For the text-containing cell, return its midpoint in (x, y) coordinate format. 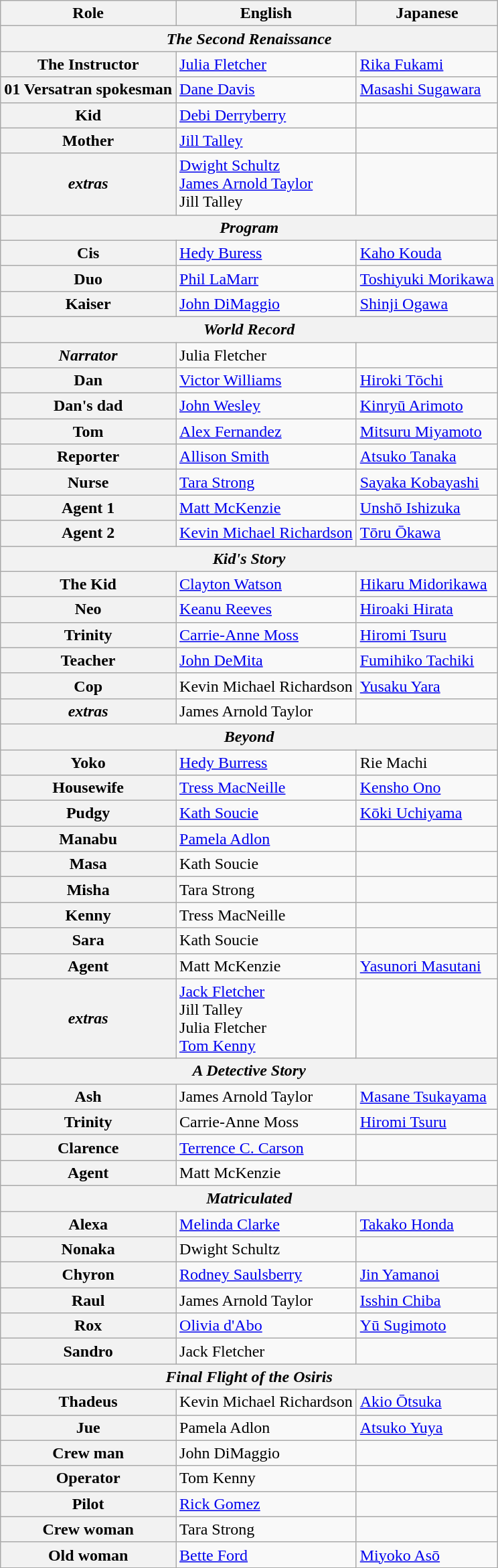
Operator (88, 1478)
Mother (88, 140)
Neo (88, 609)
Old woman (88, 1555)
Dane Davis (266, 90)
Yasunori Masutani (427, 966)
Akio Ōtsuka (427, 1402)
Jue (88, 1428)
Pilot (88, 1504)
Nurse (88, 482)
Crew man (88, 1453)
Clayton Watson (266, 584)
Teacher (88, 660)
Yusaku Yara (427, 686)
Hiroaki Hirata (427, 609)
Dwight Schultz (266, 1250)
Isshin Chiba (427, 1300)
Dan's dad (88, 406)
Jack FletcherJill TalleyJulia FletcherTom Kenny (266, 1018)
Debi Derryberry (266, 115)
A Detective Story (249, 1071)
Shinji Ogawa (427, 304)
Misha (88, 890)
Nonaka (88, 1250)
Kenny (88, 915)
Matriculated (249, 1198)
Takako Honda (427, 1223)
Sayaka Kobayashi (427, 482)
Program (249, 227)
Cis (88, 253)
Toshiyuki Morikawa (427, 278)
Jin Yamanoi (427, 1275)
Unshō Ishizuka (427, 508)
Manabu (88, 839)
Kinryū Arimoto (427, 406)
Cop (88, 686)
Kensho Ono (427, 788)
Victor Williams (266, 381)
Reporter (88, 457)
Tom Kenny (266, 1478)
Final Flight of the Osiris (249, 1377)
Jill Talley (266, 140)
Kid's Story (249, 559)
01 Versatran spokesman (88, 90)
Hedy Burress (266, 762)
Hikaru Midorikawa (427, 584)
Crew woman (88, 1529)
The Kid (88, 584)
Dan (88, 381)
Atsuko Yuya (427, 1428)
Narrator (88, 355)
Thadeus (88, 1402)
Rodney Saulsberry (266, 1275)
Kaho Kouda (427, 253)
Allison Smith (266, 457)
Duo (88, 278)
Bette Ford (266, 1555)
Rick Gomez (266, 1504)
Ash (88, 1096)
Hedy Buress (266, 253)
Role (88, 13)
Kid (88, 115)
Pudgy (88, 813)
Japanese (427, 13)
Masashi Sugawara (427, 90)
Raul (88, 1300)
Melinda Clarke (266, 1223)
Kōki Uchiyama (427, 813)
Miyoko Asō (427, 1555)
Agent 1 (88, 508)
Sara (88, 941)
Beyond (249, 737)
Kaiser (88, 304)
Mitsuru Miyamoto (427, 431)
Clarence (88, 1147)
Chyron (88, 1275)
Jack Fletcher (266, 1351)
Atsuko Tanaka (427, 457)
Keanu Reeves (266, 609)
The Instructor (88, 64)
Masane Tsukayama (427, 1096)
Rika Fukami (427, 64)
World Record (249, 329)
The Second Renaissance (249, 39)
Rox (88, 1326)
Housewife (88, 788)
English (266, 13)
John DeMita (266, 660)
Tom (88, 431)
Alexa (88, 1223)
Dwight SchultzJames Arnold TaylorJill Talley (266, 184)
Alex Fernandez (266, 431)
Fumihiko Tachiki (427, 660)
Phil LaMarr (266, 278)
Yū Sugimoto (427, 1326)
Masa (88, 864)
Sandro (88, 1351)
Olivia d'Abo (266, 1326)
Tōru Ōkawa (427, 533)
Terrence C. Carson (266, 1147)
John Wesley (266, 406)
Yoko (88, 762)
Hiroki Tōchi (427, 381)
Agent 2 (88, 533)
Rie Machi (427, 762)
